Determine the [x, y] coordinate at the center of the cell enclosing the given text.  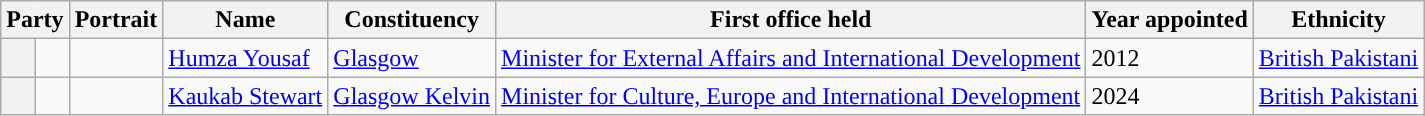
2024 [1170, 96]
First office held [791, 20]
2012 [1170, 58]
Name [246, 20]
Constituency [412, 20]
Portrait [116, 20]
Year appointed [1170, 20]
Glasgow [412, 58]
Minister for External Affairs and International Development [791, 58]
Ethnicity [1338, 20]
Party [35, 20]
Humza Yousaf [246, 58]
Kaukab Stewart [246, 96]
Minister for Culture, Europe and International Development [791, 96]
Glasgow Kelvin [412, 96]
